Detect which cell encompasses the target text, then output its (x, y) center coordinate. 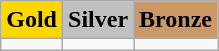
Silver (98, 20)
Bronze (176, 20)
Gold (32, 20)
